Extract the (x, y) coordinate from the center of the cell holding the provided text.  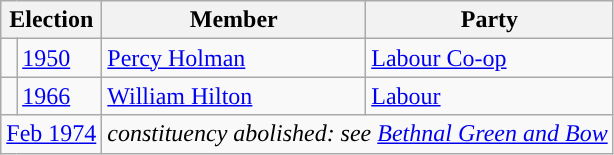
Labour Co-op (490, 58)
Labour (490, 96)
William Hilton (234, 96)
Member (234, 20)
1950 (60, 58)
Percy Holman (234, 58)
Party (490, 20)
constituency abolished: see Bethnal Green and Bow (358, 134)
1966 (60, 96)
Feb 1974 (52, 134)
Election (52, 20)
